Scan for the cell matching the given text and deliver its [x, y] coordinate at center. 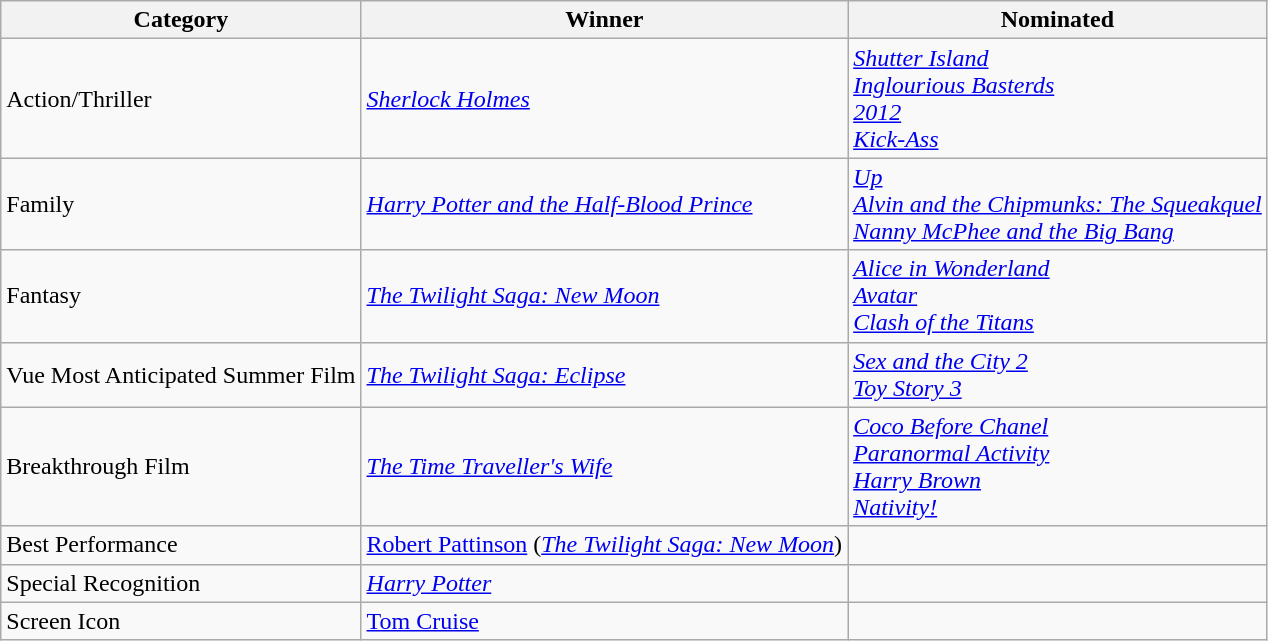
Breakthrough Film [181, 466]
Tom Cruise [604, 621]
Sherlock Holmes [604, 98]
The Time Traveller's Wife [604, 466]
Best Performance [181, 545]
The Twilight Saga: Eclipse [604, 374]
Alice in WonderlandAvatarClash of the Titans [1058, 296]
Action/Thriller [181, 98]
UpAlvin and the Chipmunks: The SqueakquelNanny McPhee and the Big Bang [1058, 204]
Screen Icon [181, 621]
Special Recognition [181, 583]
Family [181, 204]
Coco Before ChanelParanormal ActivityHarry BrownNativity! [1058, 466]
Harry Potter [604, 583]
Robert Pattinson (The Twilight Saga: New Moon) [604, 545]
Shutter IslandInglourious Basterds2012Kick-Ass [1058, 98]
Vue Most Anticipated Summer Film [181, 374]
Nominated [1058, 20]
Category [181, 20]
The Twilight Saga: New Moon [604, 296]
Sex and the City 2Toy Story 3 [1058, 374]
Harry Potter and the Half-Blood Prince [604, 204]
Fantasy [181, 296]
Winner [604, 20]
